Extract the (x, y) coordinate from the center of the cell holding the provided text.  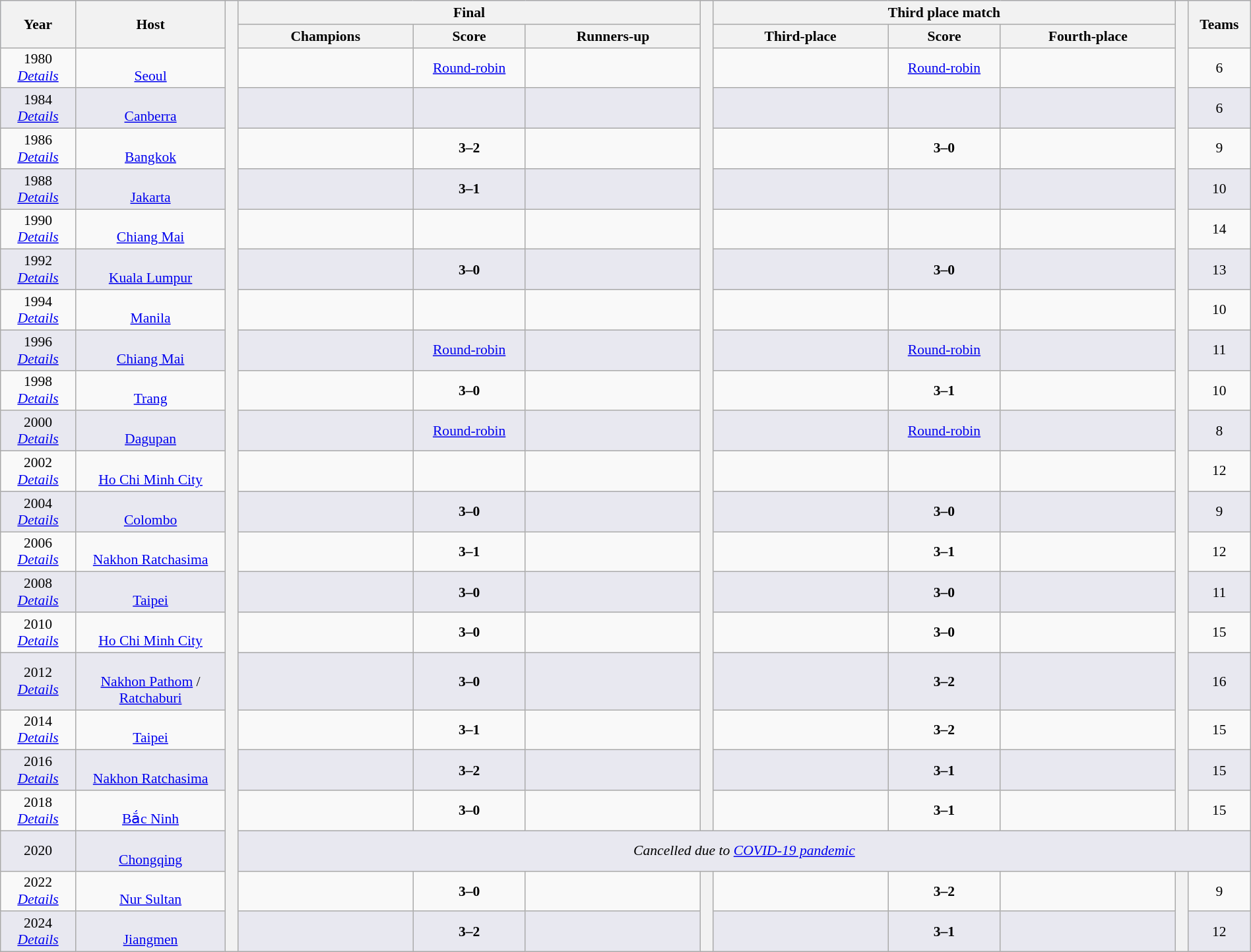
1996Details (38, 350)
2014Details (38, 730)
1980Details (38, 67)
2006Details (38, 552)
Runners-up (612, 36)
2024Details (38, 932)
2002Details (38, 471)
16 (1219, 681)
1994Details (38, 310)
2012Details (38, 681)
Teams (1219, 24)
Year (38, 24)
2016Details (38, 771)
13 (1219, 269)
2020 (38, 851)
Colombo (150, 512)
Trang (150, 391)
1988Details (38, 189)
Fourth-place (1087, 36)
2018Details (38, 810)
2010Details (38, 632)
Kuala Lumpur (150, 269)
1992Details (38, 269)
Nakhon Pathom / Ratchaburi (150, 681)
1990Details (38, 230)
Bangkok (150, 149)
Canberra (150, 108)
Host (150, 24)
1986Details (38, 149)
14 (1219, 230)
2000Details (38, 431)
Champions (326, 36)
Manila (150, 310)
Seoul (150, 67)
Chongqing (150, 851)
1984 Details (38, 108)
Third-place (801, 36)
8 (1219, 431)
Cancelled due to COVID-19 pandemic (744, 851)
Dagupan (150, 431)
1998Details (38, 391)
Third place match (945, 13)
2008Details (38, 592)
Bắc Ninh (150, 810)
2004Details (38, 512)
Nur Sultan (150, 891)
Final (470, 13)
Jakarta (150, 189)
2022Details (38, 891)
Jiangmen (150, 932)
